Capture the cell that displays the provided text and extract its [X, Y] central coordinate. 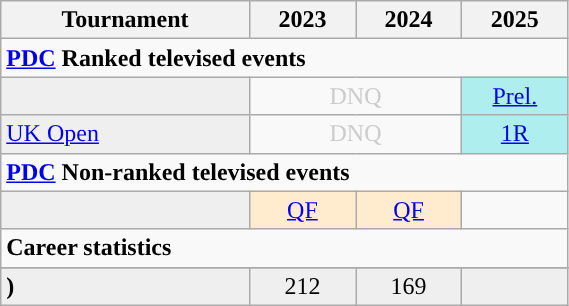
Prel. [515, 96]
2024 [409, 20]
2025 [515, 20]
) [126, 286]
Tournament [126, 20]
Career statistics [284, 248]
1R [515, 134]
212 [302, 286]
PDC Non-ranked televised events [284, 172]
2023 [302, 20]
169 [409, 286]
UK Open [126, 134]
PDC Ranked televised events [284, 58]
